Scan for the cell matching the given text and deliver its [x, y] coordinate at center. 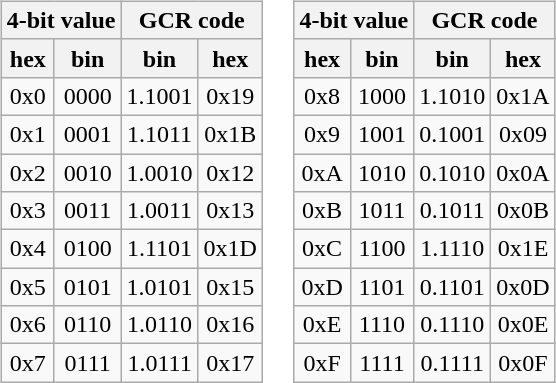
0111 [88, 363]
0x0 [28, 96]
1.0111 [160, 363]
1010 [382, 173]
0x16 [230, 325]
0.1010 [452, 173]
0x15 [230, 287]
0x0F [523, 363]
0x17 [230, 363]
1100 [382, 249]
0x12 [230, 173]
1.0101 [160, 287]
0x4 [28, 249]
0001 [88, 134]
0x1 [28, 134]
1000 [382, 96]
0x6 [28, 325]
0.1110 [452, 325]
0xC [322, 249]
0x5 [28, 287]
1.1101 [160, 249]
0x0D [523, 287]
0x13 [230, 211]
1.0110 [160, 325]
1.0011 [160, 211]
0.1101 [452, 287]
1001 [382, 134]
1111 [382, 363]
0xD [322, 287]
1.1110 [452, 249]
1.0010 [160, 173]
1011 [382, 211]
0x0E [523, 325]
0x7 [28, 363]
0101 [88, 287]
0x1A [523, 96]
0x9 [322, 134]
0xB [322, 211]
0xE [322, 325]
0000 [88, 96]
0100 [88, 249]
0x2 [28, 173]
0x19 [230, 96]
0011 [88, 211]
1.1010 [452, 96]
0x1D [230, 249]
0xA [322, 173]
0110 [88, 325]
0x1E [523, 249]
0x0A [523, 173]
0x0B [523, 211]
1.1011 [160, 134]
0x09 [523, 134]
1.1001 [160, 96]
0.1011 [452, 211]
0.1111 [452, 363]
0x1B [230, 134]
1101 [382, 287]
1110 [382, 325]
0x3 [28, 211]
0x8 [322, 96]
0xF [322, 363]
0.1001 [452, 134]
0010 [88, 173]
